Extract the [x, y] coordinate from the center of the cell holding the provided text.  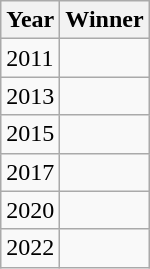
2011 [30, 58]
2015 [30, 134]
2020 [30, 210]
Year [30, 20]
2017 [30, 172]
2013 [30, 96]
Winner [104, 20]
2022 [30, 248]
